Capture the cell that displays the provided text and extract its [x, y] central coordinate. 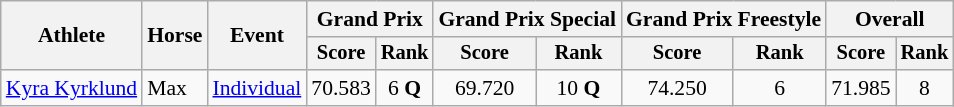
71.985 [860, 88]
Grand Prix [370, 19]
6 [780, 88]
Max [174, 88]
Grand Prix Special [527, 19]
Horse [174, 36]
Grand Prix Freestyle [724, 19]
Athlete [72, 36]
Kyra Kyrklund [72, 88]
6 Q [405, 88]
74.250 [677, 88]
10 Q [578, 88]
70.583 [340, 88]
Individual [256, 88]
8 [925, 88]
Overall [890, 19]
Event [256, 36]
69.720 [484, 88]
